Determine the [X, Y] coordinate at the center of the cell enclosing the given text.  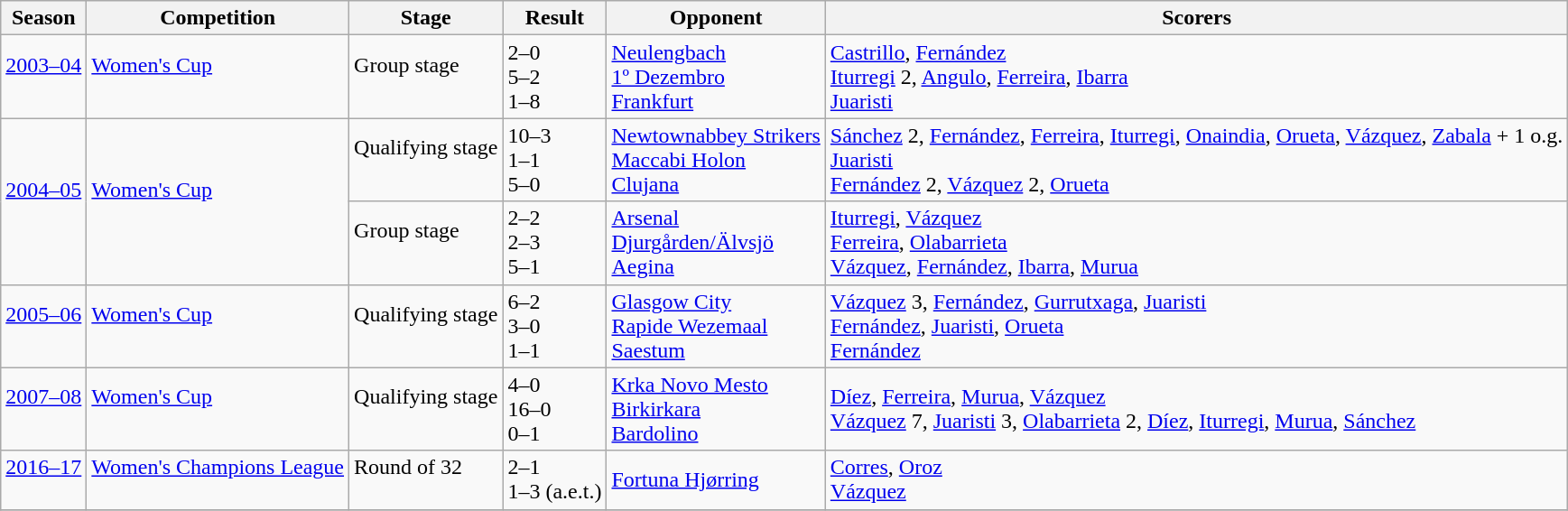
Krka Novo Mesto Birkirkara Bardolino [716, 409]
2–05–21–8 [554, 77]
Vázquez 3, Fernández, Gurrutxaga, JuaristiFernández, Juaristi, OruetaFernández [1197, 326]
4–016–00–1 [554, 409]
2004–05 [43, 201]
2016–17 [43, 480]
Season [43, 18]
Competition [218, 18]
Díez, Ferreira, Murua, VázquezVázquez 7, Juaristi 3, Olabarrieta 2, Díez, Iturregi, Murua, Sánchez [1197, 409]
Women's Champions League [218, 480]
Result [554, 18]
2003–04 [43, 77]
Sánchez 2, Fernández, Ferreira, Iturregi, Onaindia, Orueta, Vázquez, Zabala + 1 o.g.JuaristiFernández 2, Vázquez 2, Orueta [1197, 160]
2–22–35–1 [554, 243]
Castrillo, FernándezIturregi 2, Angulo, Ferreira, IbarraJuaristi [1197, 77]
Opponent [716, 18]
10–31–15–0 [554, 160]
Newtownabbey Strikers Maccabi Holon Clujana [716, 160]
Stage [426, 18]
Fortuna Hjørring [716, 480]
Corres, Oroz Vázquez [1197, 480]
2007–08 [43, 409]
Neulengbach 1º Dezembro Frankfurt [716, 77]
2005–06 [43, 326]
Arsenal Djurgården/Älvsjö Aegina [716, 243]
Round of 32 [426, 480]
2–11–3 (a.e.t.) [554, 480]
6–23–01–1 [554, 326]
Glasgow City Rapide Wezemaal Saestum [716, 326]
Iturregi, VázquezFerreira, OlabarrietaVázquez, Fernández, Ibarra, Murua [1197, 243]
Scorers [1197, 18]
